Output the (x, y) coordinate of the center of the cell containing the given text.  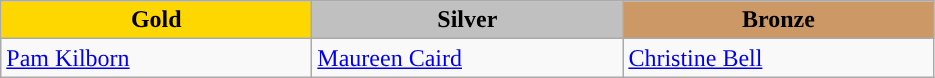
Gold (156, 20)
Silver (468, 20)
Bronze (778, 20)
Maureen Caird (468, 58)
Pam Kilborn (156, 58)
Christine Bell (778, 58)
